Detect which cell encompasses the target text, then output its (x, y) center coordinate. 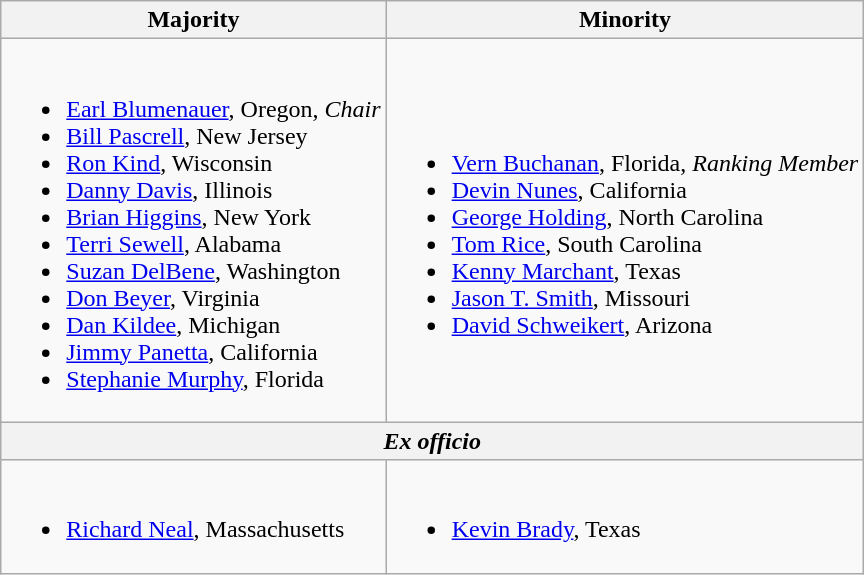
Kevin Brady, Texas (625, 516)
Majority (194, 20)
Minority (625, 20)
Ex officio (432, 441)
Richard Neal, Massachusetts (194, 516)
